Provide the [x, y] coordinate of the cell's center where the given text is located.  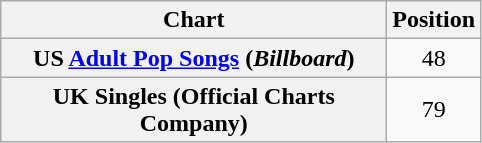
UK Singles (Official Charts Company) [194, 110]
Chart [194, 20]
Position [434, 20]
US Adult Pop Songs (Billboard) [194, 58]
48 [434, 58]
79 [434, 110]
